Find where the given text appears and provide that cell's center as (X, Y) coordinate. 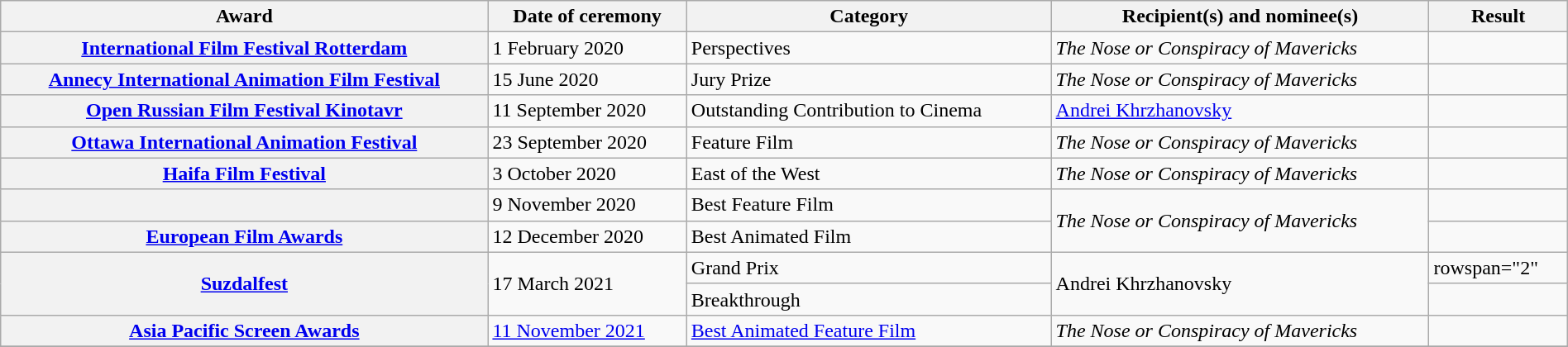
East of the West (868, 173)
Haifa Film Festival (245, 173)
Suzdalfest (245, 283)
1 February 2020 (587, 48)
Open Russian Film Festival Kinotavr (245, 111)
Ottawa International Animation Festival (245, 142)
Annecy International Animation Film Festival (245, 79)
11 September 2020 (587, 111)
Category (868, 17)
11 November 2021 (587, 330)
3 October 2020 (587, 173)
Feature Film (868, 142)
Best Animated Feature Film (868, 330)
Date of ceremony (587, 17)
17 March 2021 (587, 283)
Breakthrough (868, 299)
International Film Festival Rotterdam (245, 48)
9 November 2020 (587, 205)
Result (1499, 17)
Jury Prize (868, 79)
rowspan="2" (1499, 268)
Award (245, 17)
Asia Pacific Screen Awards (245, 330)
Outstanding Contribution to Cinema (868, 111)
23 September 2020 (587, 142)
12 December 2020 (587, 236)
Perspectives (868, 48)
Best Animated Film (868, 236)
15 June 2020 (587, 79)
Grand Prix (868, 268)
European Film Awards (245, 236)
Best Feature Film (868, 205)
Recipient(s) and nominee(s) (1241, 17)
